Find where the given text appears and provide that cell's center as (X, Y) coordinate. 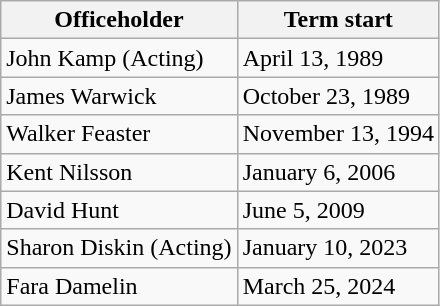
James Warwick (119, 96)
November 13, 1994 (338, 134)
January 6, 2006 (338, 172)
David Hunt (119, 210)
Officeholder (119, 20)
January 10, 2023 (338, 248)
June 5, 2009 (338, 210)
Term start (338, 20)
Kent Nilsson (119, 172)
John Kamp (Acting) (119, 58)
March 25, 2024 (338, 286)
October 23, 1989 (338, 96)
Sharon Diskin (Acting) (119, 248)
Walker Feaster (119, 134)
Fara Damelin (119, 286)
April 13, 1989 (338, 58)
